Provide the (X, Y) coordinate of the cell's center where the given text is located.  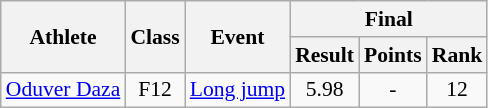
Points (393, 55)
5.98 (324, 90)
- (393, 90)
Class (154, 36)
12 (458, 90)
F12 (154, 90)
Result (324, 55)
Event (238, 36)
Oduver Daza (64, 90)
Rank (458, 55)
Long jump (238, 90)
Athlete (64, 36)
Final (388, 19)
